Provide the (x, y) coordinate of the cell's center where the given text is located.  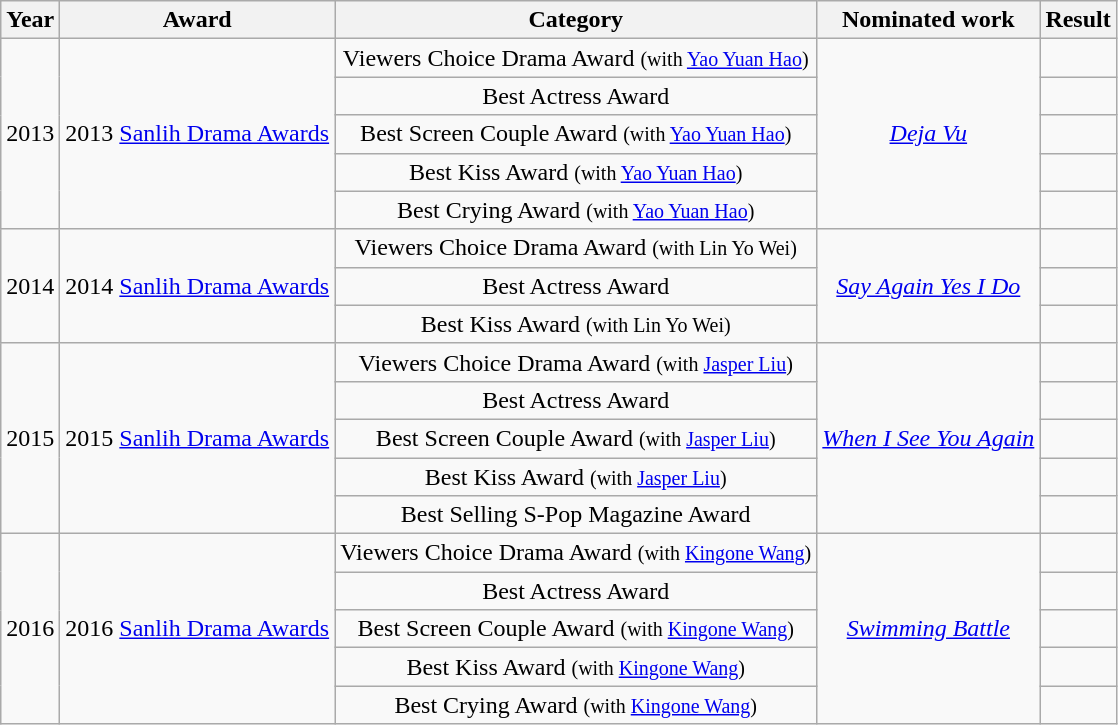
Say Again Yes I Do (928, 286)
Category (576, 20)
2013 (30, 134)
Swimming Battle (928, 629)
2015 (30, 438)
Viewers Choice Drama Award (with Jasper Liu) (576, 362)
Result (1078, 20)
2014 Sanlih Drama Awards (198, 286)
Best Kiss Award (with Lin Yo Wei) (576, 324)
Best Selling S-Pop Magazine Award (576, 515)
Viewers Choice Drama Award (with Kingone Wang) (576, 553)
2013 Sanlih Drama Awards (198, 134)
2016 (30, 629)
When I See You Again (928, 438)
Viewers Choice Drama Award (with Lin Yo Wei) (576, 248)
2014 (30, 286)
Best Screen Couple Award (with Yao Yuan Hao) (576, 134)
Deja Vu (928, 134)
Nominated work (928, 20)
Best Kiss Award (with Yao Yuan Hao) (576, 172)
Best Kiss Award (with Kingone Wang) (576, 667)
Best Crying Award (with Yao Yuan Hao) (576, 210)
2016 Sanlih Drama Awards (198, 629)
2015 Sanlih Drama Awards (198, 438)
Award (198, 20)
Best Crying Award (with Kingone Wang) (576, 705)
Viewers Choice Drama Award (with Yao Yuan Hao) (576, 58)
Best Screen Couple Award (with Kingone Wang) (576, 629)
Best Kiss Award (with Jasper Liu) (576, 477)
Year (30, 20)
Best Screen Couple Award (with Jasper Liu) (576, 438)
